From the cell containing the given text, extract its center point as [x, y] coordinate. 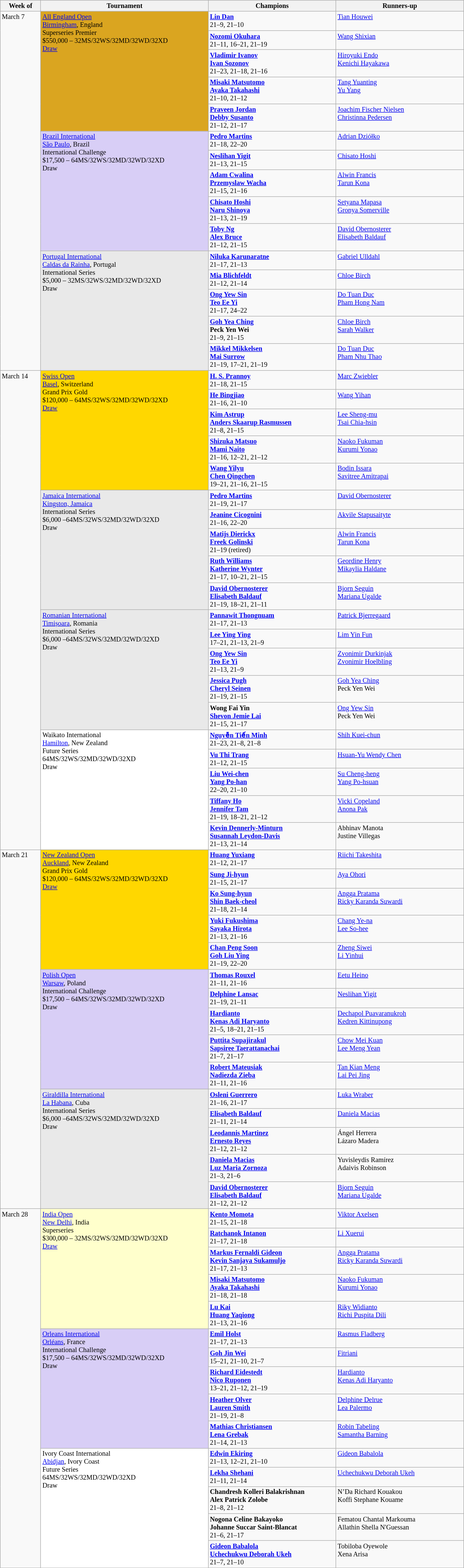
Neslihan Yigit 21–13, 21–15 [272, 160]
Yuki Fukushima Sayaka Hirota21–13, 21–16 [272, 929]
Toby Ng Alex Bruce 21–12, 21–15 [272, 237]
Robin Tabeling Samantha Barning [400, 1434]
Runners-up [400, 6]
Goh Yea Ching Peck Yen Wei [400, 689]
Neslihan Yigit [400, 998]
Mia Blichfeldt 21–12, 21–14 [272, 279]
Jamaica InternationalKingston, JamaicaInternational Series$6,000 –64MS/32WS/32MD/32WD/32XDDraw [125, 550]
Viktor Axelsen [400, 1218]
Brazil InternationalSão Paulo, BrazilInternational Challenge$17,500 – 64MS/32WS/32MD/32WD/32XDDraw [125, 191]
Markus Fernaldi Gideon Kevin Sanjaya Sukamuljo21–17, 21–13 [272, 1261]
Daniela Macias [400, 1118]
Setyana Mapasa Gronya Somerville [400, 210]
Lin Dan 21–9, 21–10 [272, 21]
Eetu Heino [400, 979]
Delphine Lansac 21–19, 21–11 [272, 998]
Tian Houwei [400, 21]
Hiroyuki Endo Kenichi Hayakawa [400, 63]
Misaki Matsutomo Ayaka Takahashi21–18, 21–18 [272, 1288]
Emil Holst 21–17, 21–13 [272, 1338]
Shih Kuei-chun [400, 739]
Tang Yuanting Yu Yang [400, 90]
Gabriel Ulldahl [400, 260]
Chloe Birch Sarah Walker [400, 330]
Chan Peng Soon Goh Liu Ying21–19, 22–20 [272, 956]
Swiss OpenBasel, SwitzerlandGrand Prix Gold$120,000 – 64MS/32WS/32MD/32WD/32XDDraw [125, 430]
Adrian Dziółko [400, 141]
Zheng Siwei Li Yinhui [400, 956]
Kim Astrup Anders Skaarup Rasmussen21–8, 21–15 [272, 422]
Riichi Takeshita [400, 859]
Pannawit Thongnuam 21–17, 21–13 [272, 619]
Wang Yilyu Chen Qingchen19–21, 21–16, 21–15 [272, 476]
Thomas Rouxel 21–11, 21–16 [272, 979]
Portugal InternationalCaldas da Rainha, PortugalInternational Series$5,000 – 32MS/32WS/32MD/32WD/32XDDraw [125, 311]
Praveen Jordan Debby Susanto21–12, 21–17 [272, 118]
Jessica Pugh Cheryl Seinen 21–19, 21–15 [272, 689]
Daniela Macias Luz Maria Zornoza21–3, 21–6 [272, 1168]
India OpenNew Delhi, IndiaSuperseries$300,000 – 32MS/32WS/32MD/32WD/32XDDraw [125, 1268]
Do Tuan Duc Pham Hong Nam [400, 303]
Huang Yuxiang 21–12, 21–17 [272, 859]
Ratchanok Intanon 21–17, 21–18 [272, 1237]
Riky Widianto Richi Puspita Dili [400, 1315]
Joachim Fischer Nielsen Christinna Pedersen [400, 118]
David Obernosterer Elisabeth Baldauf 21–19, 18–21, 21–11 [272, 596]
Vu Thi Trang 21–12, 21–15 [272, 759]
March 21 [21, 1029]
Mathias Christiansen Lena Grebak21–14, 21–13 [272, 1434]
Bodin Issara Savitree Amitrapai [400, 476]
Tiffany Ho Jennifer Tam 21–19, 18–21, 21–12 [272, 809]
Ruth Williams Katherine Wynter 21–17, 10–21, 21–15 [272, 569]
Do Tuan Duc Pham Nhu Thao [400, 357]
Chloe Birch [400, 279]
Hsuan-Yu Wendy Chen [400, 759]
Orleans InternationalOrléans, FranceInternational Challenge$17,500 – 64MS/32WS/32MD/32WD/32XDDraw [125, 1388]
Nogona Celine Bakayoko Johanne Succar Saint-Blancat21–6, 21–17 [272, 1527]
Edwin Ekiring 21–13, 12–21, 21–10 [272, 1458]
Yuvisleydis Ramírez Adaivis Robinson [400, 1168]
Geordine Henry Mikaylia Haldane [400, 569]
Hardianto Kenas Adi Haryanto21–5, 18–21, 21–15 [272, 1021]
Polish OpenWarsaw, PolandInternational Challenge$17,500 – 64MS/32WS/32MD/32WD/32XDDraw [125, 1029]
Ivory Coast InternationalAbidjan, Ivory CoastFuture Series64MS/32WS/32MD/32WD/32XDDraw [125, 1508]
Heather Olver Lauren Smith21–19, 21–8 [272, 1408]
Jeanine Cicognini 21–16, 22–20 [272, 519]
Nguyễn Tiến Minh 21–23, 21–8, 21–8 [272, 739]
Akvile Stapusaityte [400, 519]
Patrick Bjerregaard [400, 619]
Tournament [125, 6]
Luka Wraber [400, 1099]
Adam Cwalina Przemyslaw Wacha 21–15, 21–16 [272, 183]
David Obernosterer Elisabeth Baldauf [400, 237]
Lee Sheng-mu Tsai Chia-hsin [400, 422]
Tan Kian Meng Lai Pei Jing [400, 1075]
Giraldilla InternationalLa Habana, CubaInternational Series$6,000 –64MS/32WS/32MD/32WD/32XDDraw [125, 1149]
New Zealand OpenAuckland, New ZealandGrand Prix Gold$120,000 – 64MS/32WS/32MD/32WD/32XDDraw [125, 909]
Matijs Dierickx Freek Golinski 21–19 (retired) [272, 542]
Lekha Shehani 21–11, 21–14 [272, 1477]
Marc Zwiebler [400, 380]
Delphine Delrue Lea Palermo [400, 1408]
Uchechukwu Deborah Ukeh [400, 1477]
Aya Ohori [400, 878]
Puttita Supajirakul Sapsiree Taerattanachai21–7, 21–17 [272, 1048]
N’Da Richard Kouakou Koffi Stephane Kouame [400, 1500]
Sung Ji-hyun 21–15, 21–17 [272, 878]
David Obernosterer [400, 500]
He Bingjiao 21–16, 21–10 [272, 399]
Chow Mei Kuan Lee Meng Yean [400, 1048]
All England OpenBirmingham, EnglandSuperseries Premier$550,000 – 32MS/32WS/32MD/32WD/32XDDraw [125, 71]
H. S. Prannoy 21–18, 21–15 [272, 380]
Shizuka Matsuo Mami Naito21–16, 12–21, 21–12 [272, 449]
Misaki Matsutomo Ayaka Takahashi21–10, 21–12 [272, 90]
Su Cheng-heng Yang Po-hsuan [400, 782]
Pedro Martins 21–18, 22–20 [272, 141]
Kento Momota 21–15, 21–18 [272, 1218]
Ong Yew Sin Peck Yen Wei [400, 716]
Ko Sung-hyun Shin Baek-cheol21–18, 21–14 [272, 902]
Vicki Copeland Anona Pak [400, 809]
Wang Shixian [400, 40]
March 7 [21, 191]
Ángel Herrera Lázaro Madera [400, 1141]
Liu Wei-chen Yang Po-han 22–20, 21–10 [272, 782]
Robert Mateusiak Nadiezda Zieba21–11, 21–16 [272, 1075]
March 14 [21, 610]
Wang Yihan [400, 399]
Romanian InternationalTimișoara, RomaniaInternational Series$6,000 –64MS/32WS/32MD/32WD/32XDDraw [125, 669]
Nozomi Okuhara 21–11, 16–21, 21–19 [272, 40]
Champions [272, 6]
Lu Kai Huang Yaqiong21–13, 21–16 [272, 1315]
Chang Ye-na Lee So-hee [400, 929]
Ong Yew Sin Teo Ee Yi 21–13, 21–9 [272, 662]
Goh Jin Wei 15–21, 21–10, 21–7 [272, 1357]
March 28 [21, 1388]
Chandresh Kolleri Balakrishnan Alex Patrick Zolobe21–8, 21–12 [272, 1500]
Gideon Babalola Uchechukwu Deborah Ukeh21–7, 21–10 [272, 1554]
Gideon Babalola [400, 1458]
Waikato InternationalHamilton, New ZealandFuture Series64MS/32WS/32MD/32WD/32XDDraw [125, 790]
Li Xuerui [400, 1237]
Richard Eidestedt Nico Ruponen13–21, 21–12, 21–19 [272, 1380]
Mikkel Mikkelsen Mai Surrow 21–19, 17–21, 21–19 [272, 357]
Abhinav Manota Justine Villegas [400, 836]
Dechapol Puavaranukroh Kedren Kittinupong [400, 1021]
Pedro Martins 21–19, 21–17 [272, 500]
Kevin Dennerly-Minturn Susannah Leydon-Davis 21–13, 21–14 [272, 836]
Rasmus Fladberg [400, 1338]
Lee Ying Ying 17–21, 21–13, 21–9 [272, 638]
Niluka Karunaratne 21–17, 21–13 [272, 260]
Elisabeth Baldauf 21–11, 21–14 [272, 1118]
Goh Yea Ching Peck Yen Wei 21–9, 21–15 [272, 330]
Hardianto Kenas Adi Haryanto [400, 1380]
Fematou Chantal Markouma Allathin Shella N'Guessan [400, 1527]
Leodannis Martinez Ernesto Reyes21–12, 21–12 [272, 1141]
Chisato Hoshi Naru Shinoya 21–13, 21–19 [272, 210]
Chisato Hoshi [400, 160]
Osleni Guerrero 21–16, 21–17 [272, 1099]
Fitriani [400, 1357]
Vladimir Ivanov Ivan Sozonov21–23, 21–18, 21–16 [272, 63]
Zvonimir Durkinjak Zvonimir Hoelbling [400, 662]
Tobiloba Oyewole Xena Arisa [400, 1554]
David Obernosterer Elisabeth Baldauf21–12, 21–12 [272, 1195]
Wong Fai Yin Shevon Jemie Lai 21–15, 21–17 [272, 716]
Week of [21, 6]
Ong Yew Sin Teo Ee Yi 21–17, 24–22 [272, 303]
Lim Yin Fun [400, 638]
